Provide the [X, Y] coordinate of the cell's center where the given text is located.  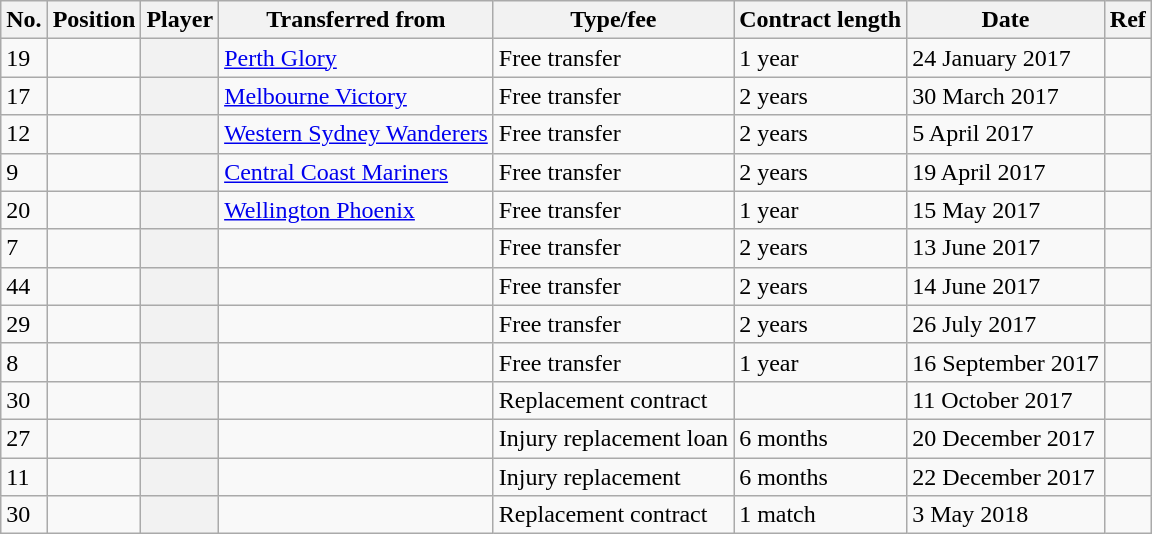
Wellington Phoenix [356, 210]
15 May 2017 [1006, 210]
22 December 2017 [1006, 477]
Type/fee [613, 20]
24 January 2017 [1006, 58]
Ref [1128, 20]
Central Coast Mariners [356, 172]
19 April 2017 [1006, 172]
11 [24, 477]
30 March 2017 [1006, 96]
19 [24, 58]
26 July 2017 [1006, 324]
16 September 2017 [1006, 362]
29 [24, 324]
No. [24, 20]
Player [180, 20]
20 [24, 210]
17 [24, 96]
7 [24, 248]
Date [1006, 20]
8 [24, 362]
9 [24, 172]
Perth Glory [356, 58]
14 June 2017 [1006, 286]
1 match [820, 515]
44 [24, 286]
Injury replacement [613, 477]
Western Sydney Wanderers [356, 134]
Contract length [820, 20]
Melbourne Victory [356, 96]
27 [24, 438]
Transferred from [356, 20]
20 December 2017 [1006, 438]
3 May 2018 [1006, 515]
13 June 2017 [1006, 248]
Position [94, 20]
Injury replacement loan [613, 438]
11 October 2017 [1006, 400]
5 April 2017 [1006, 134]
12 [24, 134]
